Identify which cell holds the provided text, then report its [x, y] central coordinate. 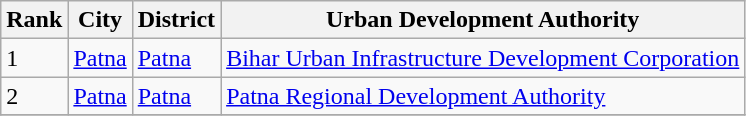
District [176, 20]
City [100, 20]
Urban Development Authority [483, 20]
1 [34, 58]
Patna Regional Development Authority [483, 96]
Rank [34, 20]
Bihar Urban Infrastructure Development Corporation [483, 58]
2 [34, 96]
